Find where the given text appears and provide that cell's center as [x, y] coordinate. 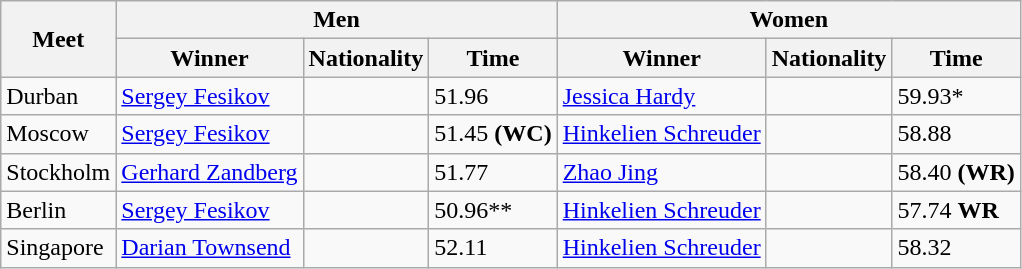
Zhao Jing [662, 172]
Durban [58, 96]
Stockholm [58, 172]
58.88 [956, 134]
Women [788, 20]
51.45 (WC) [493, 134]
52.11 [493, 248]
Singapore [58, 248]
51.96 [493, 96]
Jessica Hardy [662, 96]
Gerhard Zandberg [210, 172]
57.74 WR [956, 210]
50.96** [493, 210]
Men [336, 20]
Darian Townsend [210, 248]
51.77 [493, 172]
Moscow [58, 134]
Meet [58, 39]
58.40 (WR) [956, 172]
59.93* [956, 96]
Berlin [58, 210]
58.32 [956, 248]
